Return the (x, y) coordinate for the center point of the cell that contains the specified text.  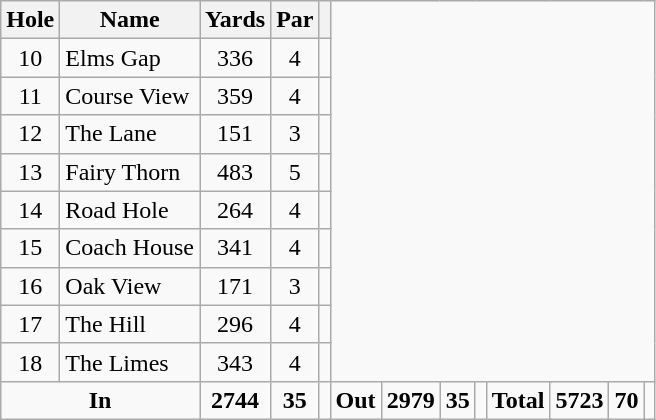
12 (30, 134)
15 (30, 248)
The Lane (130, 134)
The Limes (130, 362)
Course View (130, 96)
343 (236, 362)
16 (30, 286)
Fairy Thorn (130, 172)
483 (236, 172)
Total (518, 400)
Par (295, 20)
2979 (410, 400)
14 (30, 210)
Hole (30, 20)
The Hill (130, 324)
296 (236, 324)
Road Hole (130, 210)
5 (295, 172)
11 (30, 96)
341 (236, 248)
359 (236, 96)
Oak View (130, 286)
151 (236, 134)
Out (356, 400)
17 (30, 324)
171 (236, 286)
Name (130, 20)
Elms Gap (130, 58)
336 (236, 58)
In (100, 400)
70 (626, 400)
Yards (236, 20)
10 (30, 58)
Coach House (130, 248)
2744 (236, 400)
13 (30, 172)
264 (236, 210)
18 (30, 362)
5723 (580, 400)
